Scan for the cell matching the given text and deliver its (x, y) coordinate at center. 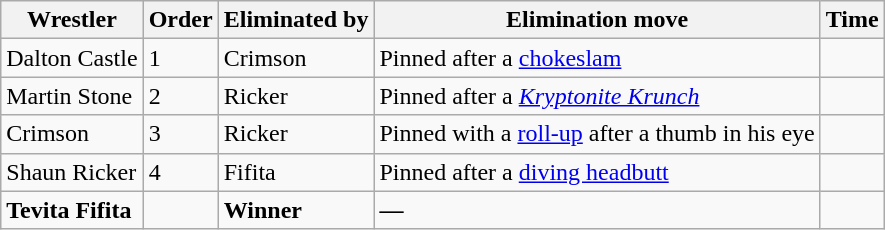
Tevita Fifita (72, 210)
Pinned after a Kryptonite Krunch (597, 96)
Dalton Castle (72, 58)
— (597, 210)
4 (180, 172)
Pinned after a diving headbutt (597, 172)
Pinned after a chokeslam (597, 58)
Elimination move (597, 20)
Wrestler (72, 20)
Order (180, 20)
Eliminated by (296, 20)
Winner (296, 210)
2 (180, 96)
Martin Stone (72, 96)
Pinned with a roll-up after a thumb in his eye (597, 134)
Time (852, 20)
3 (180, 134)
Shaun Ricker (72, 172)
1 (180, 58)
Fifita (296, 172)
